Extract the [x, y] coordinate from the center of the cell holding the provided text.  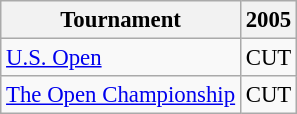
U.S. Open [121, 58]
The Open Championship [121, 95]
Tournament [121, 20]
2005 [268, 20]
